Extract the (X, Y) coordinate from the center of the cell holding the provided text.  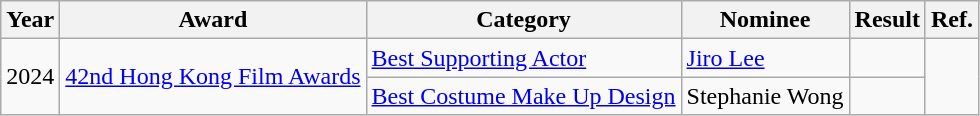
2024 (30, 77)
42nd Hong Kong Film Awards (213, 77)
Ref. (952, 20)
Nominee (765, 20)
Year (30, 20)
Result (887, 20)
Best Supporting Actor (524, 58)
Jiro Lee (765, 58)
Award (213, 20)
Stephanie Wong (765, 96)
Category (524, 20)
Best Costume Make Up Design (524, 96)
